Find where the given text appears and provide that cell's center as (x, y) coordinate. 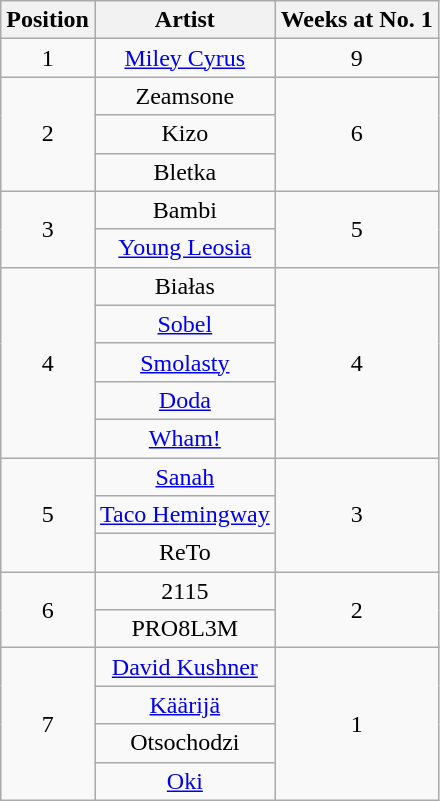
ReTo (184, 553)
Sobel (184, 324)
Weeks at No. 1 (356, 20)
Oki (184, 781)
Wham! (184, 438)
Otsochodzi (184, 743)
Taco Hemingway (184, 515)
Bambi (184, 210)
Position (48, 20)
Doda (184, 400)
PRO8L3M (184, 629)
Bletka (184, 172)
Artist (184, 20)
Käärijä (184, 705)
Smolasty (184, 362)
7 (48, 724)
Miley Cyrus (184, 58)
Sanah (184, 477)
Young Leosia (184, 248)
2115 (184, 591)
Kizo (184, 134)
9 (356, 58)
David Kushner (184, 667)
Białas (184, 286)
Zeamsone (184, 96)
